Capture the cell that displays the provided text and extract its [x, y] central coordinate. 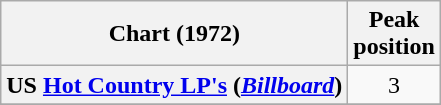
Peakposition [394, 34]
Chart (1972) [174, 34]
US Hot Country LP's (Billboard) [174, 85]
3 [394, 85]
